Extract the [x, y] coordinate from the center of the cell holding the provided text.  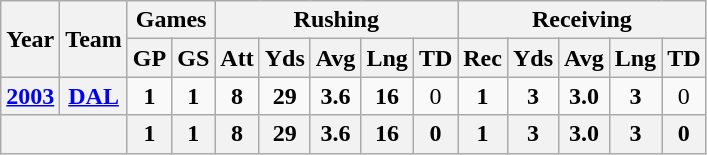
2003 [30, 96]
Att [237, 58]
GP [149, 58]
Rushing [336, 20]
Rec [483, 58]
Year [30, 39]
DAL [94, 96]
Games [170, 20]
Team [94, 39]
Receiving [582, 20]
GS [194, 58]
